Find where the given text appears and provide that cell's center as (x, y) coordinate. 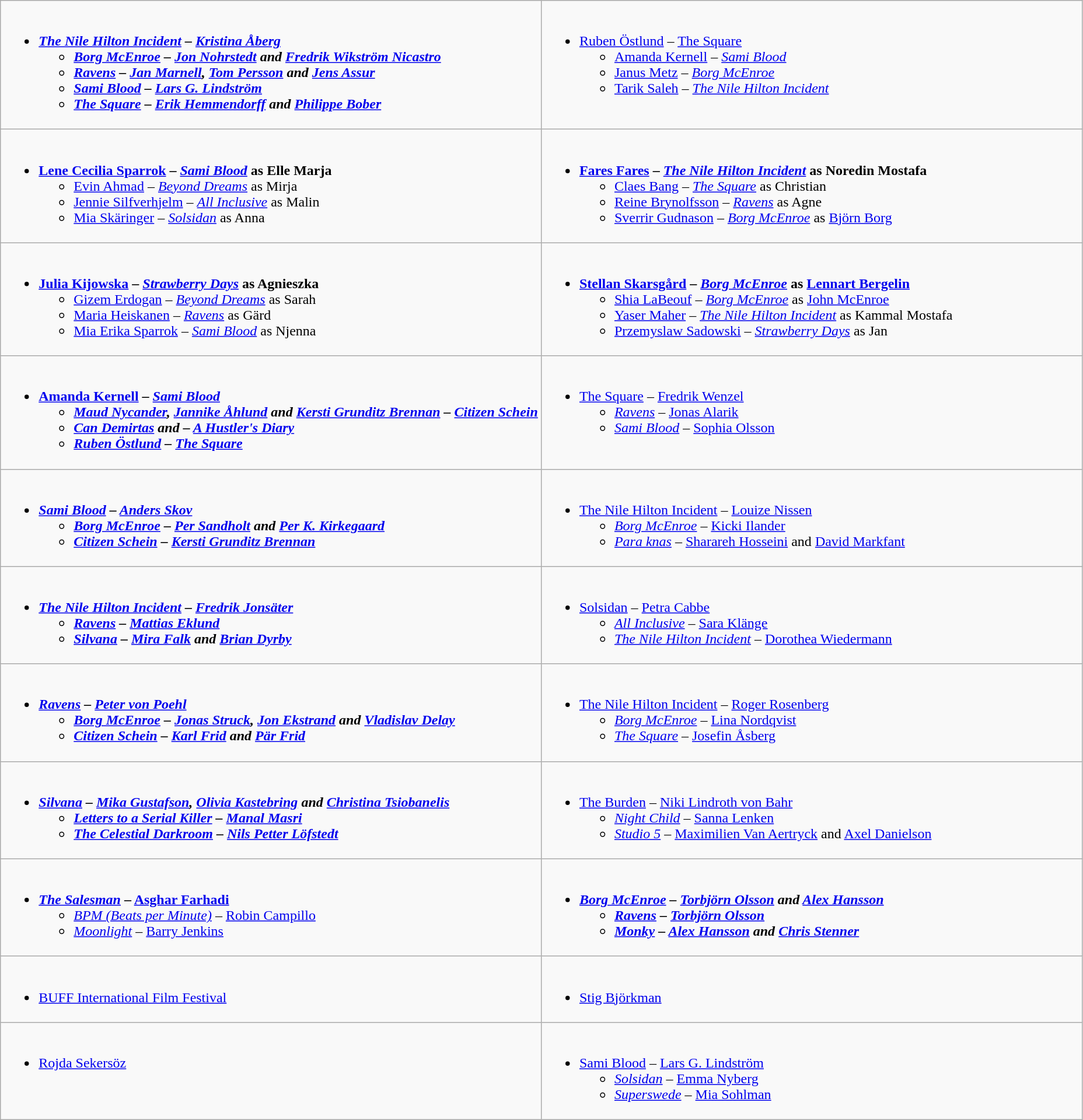
The Square – Fredrik WenzelRavens – Jonas AlarikSami Blood – Sophia Olsson (811, 412)
The Nile Hilton Incident – Louize NissenBorg McEnroe – Kicki IlanderPara knas – Sharareh Hosseini and David Markfant (811, 518)
Ravens – Peter von PoehlBorg McEnroe – Jonas Struck, Jon Ekstrand and Vladislav DelayCitizen Schein – Karl Frid and Pär Frid (271, 713)
Borg McEnroe – Torbjörn Olsson and Alex HanssonRavens – Torbjörn OlssonMonky – Alex Hansson and Chris Stenner (811, 908)
BUFF International Film Festival (271, 989)
Solsidan – Petra CabbeAll Inclusive – Sara KlängeThe Nile Hilton Incident – Dorothea Wiedermann (811, 615)
Sami Blood – Lars G. LindströmSolsidan – Emma NybergSuperswede – Mia Sohlman (811, 1071)
The Nile Hilton Incident – Fredrik JonsäterRavens – Mattias EklundSilvana – Mira Falk and Brian Dyrby (271, 615)
The Burden – Niki Lindroth von BahrNight Child – Sanna LenkenStudio 5 – Maximilien Van Aertryck and Axel Danielson (811, 810)
The Salesman – Asghar Farhadi BPM (Beats per Minute) – Robin Campillo Moonlight – Barry Jenkins (271, 908)
Ruben Östlund – The SquareAmanda Kernell – Sami BloodJanus Metz – Borg McEnroeTarik Saleh – The Nile Hilton Incident (811, 65)
The Nile Hilton Incident – Roger RosenbergBorg McEnroe – Lina NordqvistThe Square – Josefin Åsberg (811, 713)
Sami Blood – Anders SkovBorg McEnroe – Per Sandholt and Per K. KirkegaardCitizen Schein – Kersti Grunditz Brennan (271, 518)
Rojda Sekersöz (271, 1071)
Stig Björkman (811, 989)
